Extract the [x, y] coordinate from the center of the cell holding the provided text.  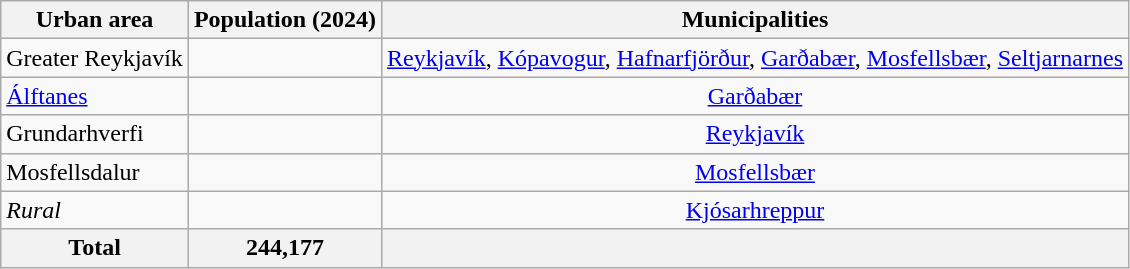
Urban area [95, 20]
Population (2024) [284, 20]
Municipalities [754, 20]
Reykjavík [754, 134]
Garðabær [754, 96]
Rural [95, 210]
244,177 [284, 248]
Mosfellsbær [754, 172]
Álftanes [95, 96]
Kjósarhreppur [754, 210]
Reykjavík, Kópavogur, Hafnarfjörður, Garðabær, Mosfellsbær, Seltjarnarnes [754, 58]
Greater Reykjavík [95, 58]
Grundarhverfi [95, 134]
Mosfellsdalur [95, 172]
Total [95, 248]
